Locate the cell with the specified text and output its (X, Y) center coordinate. 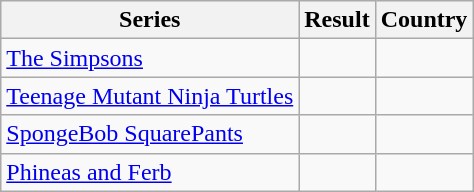
Teenage Mutant Ninja Turtles (150, 96)
The Simpsons (150, 58)
Country (424, 20)
Result (337, 20)
Series (150, 20)
SpongeBob SquarePants (150, 134)
Phineas and Ferb (150, 172)
